Determine the [X, Y] coordinate at the center of the cell enclosing the given text.  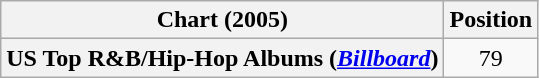
79 [491, 58]
US Top R&B/Hip-Hop Albums (Billboard) [222, 58]
Chart (2005) [222, 20]
Position [491, 20]
